Output the [X, Y] coordinate of the center of the cell containing the given text.  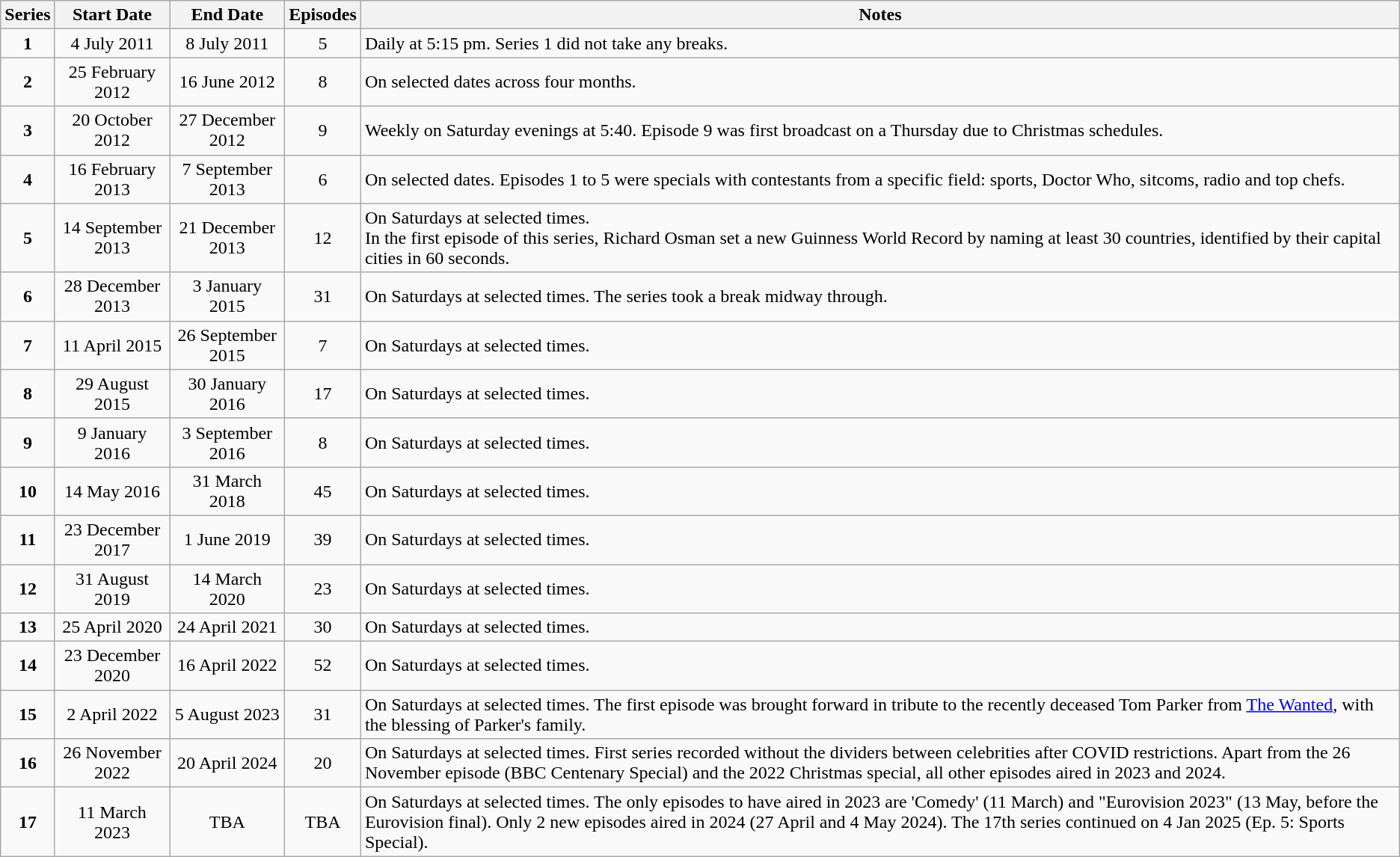
26 September 2015 [227, 345]
On selected dates. Episodes 1 to 5 were specials with contestants from a specific field: sports, Doctor Who, sitcoms, radio and top chefs. [879, 179]
2 [28, 82]
Series [28, 15]
4 [28, 179]
16 [28, 763]
End Date [227, 15]
14 September 2013 [112, 238]
23 [323, 588]
11 April 2015 [112, 345]
28 December 2013 [112, 296]
Weekly on Saturday evenings at 5:40. Episode 9 was first broadcast on a Thursday due to Christmas schedules. [879, 130]
14 May 2016 [112, 491]
23 December 2020 [112, 666]
Episodes [323, 15]
11 [28, 540]
3 September 2016 [227, 443]
On Saturdays at selected times. The series took a break midway through. [879, 296]
4 July 2011 [112, 43]
25 February 2012 [112, 82]
1 June 2019 [227, 540]
20 October 2012 [112, 130]
31 March 2018 [227, 491]
7 September 2013 [227, 179]
Notes [879, 15]
20 [323, 763]
31 August 2019 [112, 588]
30 [323, 627]
15 [28, 715]
24 April 2021 [227, 627]
52 [323, 666]
29 August 2015 [112, 393]
11 March 2023 [112, 822]
39 [323, 540]
13 [28, 627]
26 November 2022 [112, 763]
21 December 2013 [227, 238]
45 [323, 491]
14 March 2020 [227, 588]
9 January 2016 [112, 443]
3 [28, 130]
Start Date [112, 15]
16 June 2012 [227, 82]
16 April 2022 [227, 666]
27 December 2012 [227, 130]
3 January 2015 [227, 296]
2 April 2022 [112, 715]
On selected dates across four months. [879, 82]
25 April 2020 [112, 627]
8 July 2011 [227, 43]
5 August 2023 [227, 715]
20 April 2024 [227, 763]
30 January 2016 [227, 393]
23 December 2017 [112, 540]
1 [28, 43]
10 [28, 491]
16 February 2013 [112, 179]
14 [28, 666]
Daily at 5:15 pm. Series 1 did not take any breaks. [879, 43]
